Pinpoint the cell where the given text exists, returning its (x, y) midpoint coordinate. 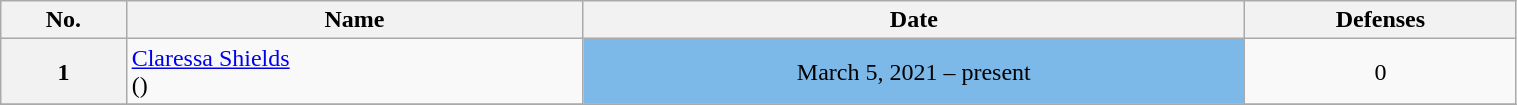
Name (354, 20)
Defenses (1380, 20)
March 5, 2021 – present (914, 72)
Claressa Shields() (354, 72)
0 (1380, 72)
1 (64, 72)
No. (64, 20)
Date (914, 20)
